Detect which cell encompasses the target text, then output its (x, y) center coordinate. 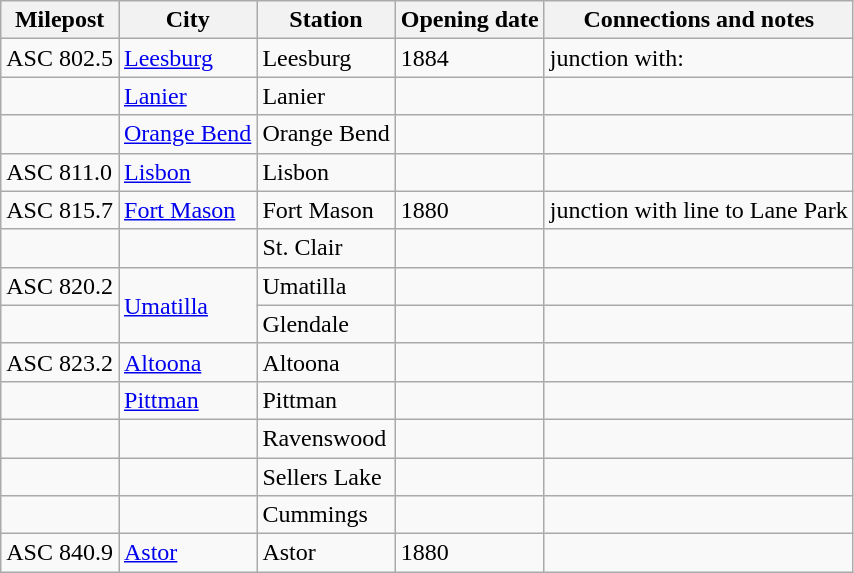
Station (326, 20)
junction with: (698, 58)
ASC 815.7 (60, 210)
junction with line to Lane Park (698, 210)
Milepost (60, 20)
ASC 820.2 (60, 286)
Connections and notes (698, 20)
Glendale (326, 324)
ASC 802.5 (60, 58)
Opening date (470, 20)
ASC 840.9 (60, 553)
ASC 811.0 (60, 172)
ASC 823.2 (60, 362)
1884 (470, 58)
Cummings (326, 515)
St. Clair (326, 248)
Sellers Lake (326, 477)
City (187, 20)
Ravenswood (326, 438)
